Identify which cell holds the provided text, then report its [X, Y] central coordinate. 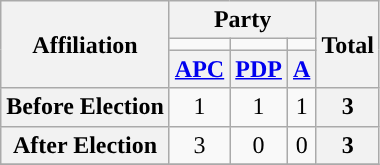
Total [348, 44]
Affiliation [86, 44]
A [301, 69]
Before Election [86, 107]
APC [199, 69]
Party [242, 20]
After Election [86, 145]
PDP [259, 69]
